For the text-containing cell, return its midpoint in [x, y] coordinate format. 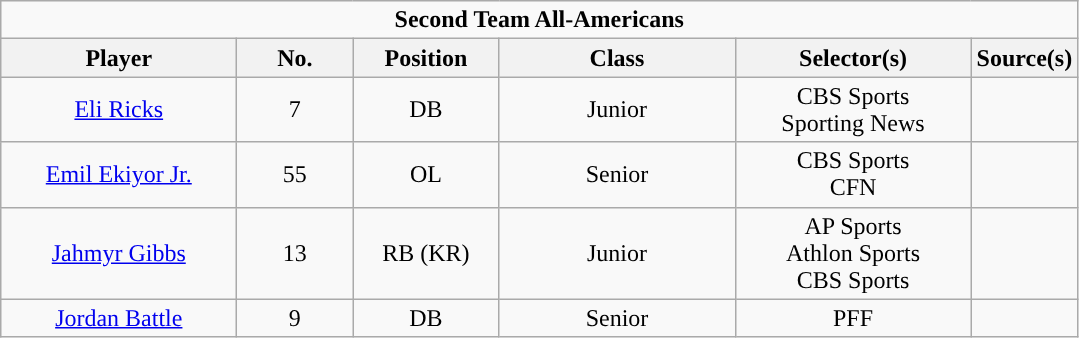
CBS Sports Sporting News [853, 110]
Selector(s) [853, 58]
55 [295, 174]
PFF [853, 318]
AP Sports Athlon Sports CBS Sports [853, 253]
Class [617, 58]
CBS Sports CFN [853, 174]
Position [426, 58]
7 [295, 110]
No. [295, 58]
OL [426, 174]
Player [119, 58]
Jordan Battle [119, 318]
13 [295, 253]
Emil Ekiyor Jr. [119, 174]
Source(s) [1024, 58]
9 [295, 318]
Jahmyr Gibbs [119, 253]
Eli Ricks [119, 110]
RB (KR) [426, 253]
Second Team All-Americans [540, 20]
